Find where the given text appears and provide that cell's center as (X, Y) coordinate. 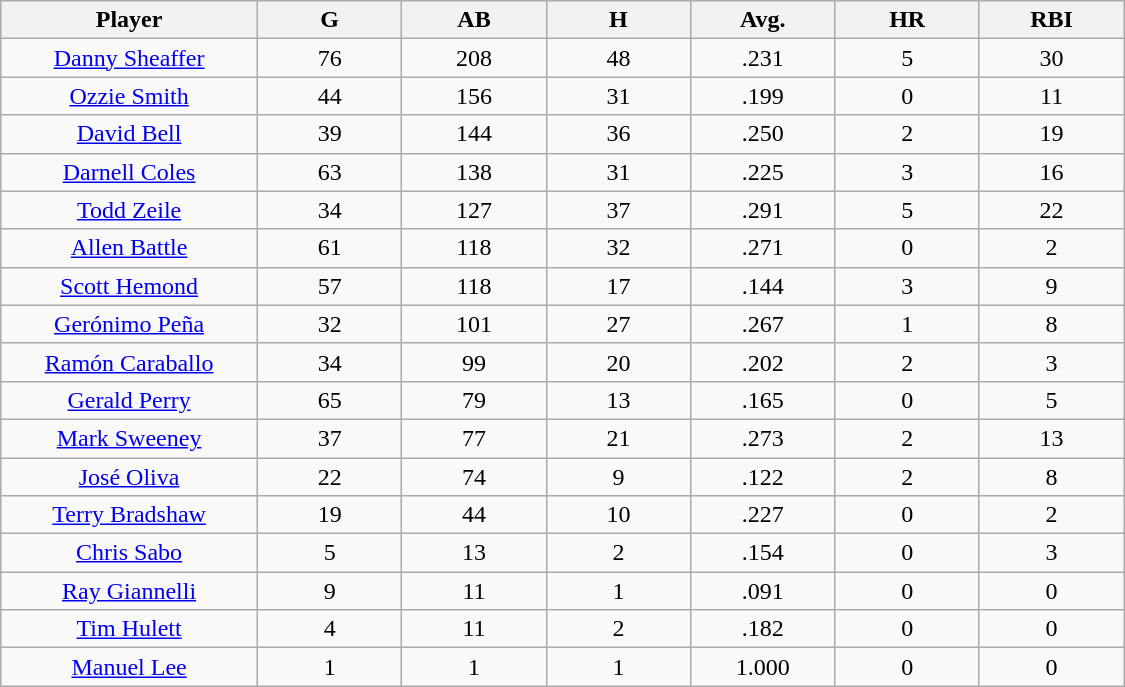
127 (474, 210)
Avg. (763, 20)
.202 (763, 362)
RBI (1052, 20)
39 (329, 134)
10 (618, 515)
79 (474, 400)
Mark Sweeney (130, 438)
57 (329, 286)
61 (329, 248)
.165 (763, 400)
.144 (763, 286)
.273 (763, 438)
.182 (763, 629)
HR (907, 20)
27 (618, 324)
.227 (763, 515)
30 (1052, 58)
.225 (763, 172)
.250 (763, 134)
José Oliva (130, 477)
AB (474, 20)
Gerald Perry (130, 400)
David Bell (130, 134)
H (618, 20)
Darnell Coles (130, 172)
138 (474, 172)
156 (474, 96)
101 (474, 324)
99 (474, 362)
17 (618, 286)
.154 (763, 553)
.271 (763, 248)
Player (130, 20)
.267 (763, 324)
.199 (763, 96)
21 (618, 438)
.231 (763, 58)
Gerónimo Peña (130, 324)
Scott Hemond (130, 286)
Allen Battle (130, 248)
76 (329, 58)
Tim Hulett (130, 629)
20 (618, 362)
.291 (763, 210)
77 (474, 438)
Terry Bradshaw (130, 515)
1.000 (763, 667)
144 (474, 134)
48 (618, 58)
Ramón Caraballo (130, 362)
Ozzie Smith (130, 96)
Danny Sheaffer (130, 58)
G (329, 20)
Todd Zeile (130, 210)
63 (329, 172)
4 (329, 629)
Chris Sabo (130, 553)
Ray Giannelli (130, 591)
65 (329, 400)
Manuel Lee (130, 667)
16 (1052, 172)
36 (618, 134)
.122 (763, 477)
208 (474, 58)
.091 (763, 591)
74 (474, 477)
